For the text-containing cell, return its midpoint in (X, Y) coordinate format. 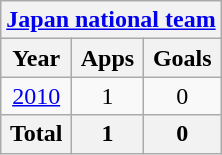
Goals (182, 58)
2010 (36, 96)
Japan national team (111, 20)
Year (36, 58)
Apps (108, 58)
Total (36, 134)
